Search for the cell housing the specified text and yield its [x, y] center coordinate. 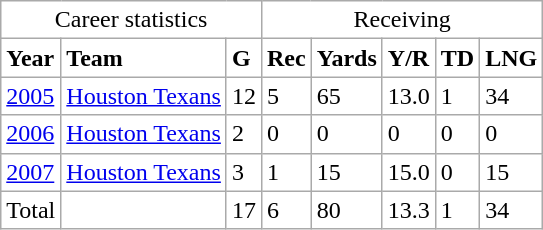
12 [244, 96]
6 [286, 210]
3 [244, 172]
TD [457, 58]
65 [346, 96]
13.3 [408, 210]
2007 [31, 172]
13.0 [408, 96]
G [244, 58]
2 [244, 134]
Y/R [408, 58]
Team [144, 58]
2005 [31, 96]
Year [31, 58]
2006 [31, 134]
80 [346, 210]
5 [286, 96]
Total [31, 210]
17 [244, 210]
Yards [346, 58]
Receiving [402, 20]
15.0 [408, 172]
LNG [512, 58]
Rec [286, 58]
Career statistics [132, 20]
